Scan for the cell matching the given text and deliver its [X, Y] coordinate at center. 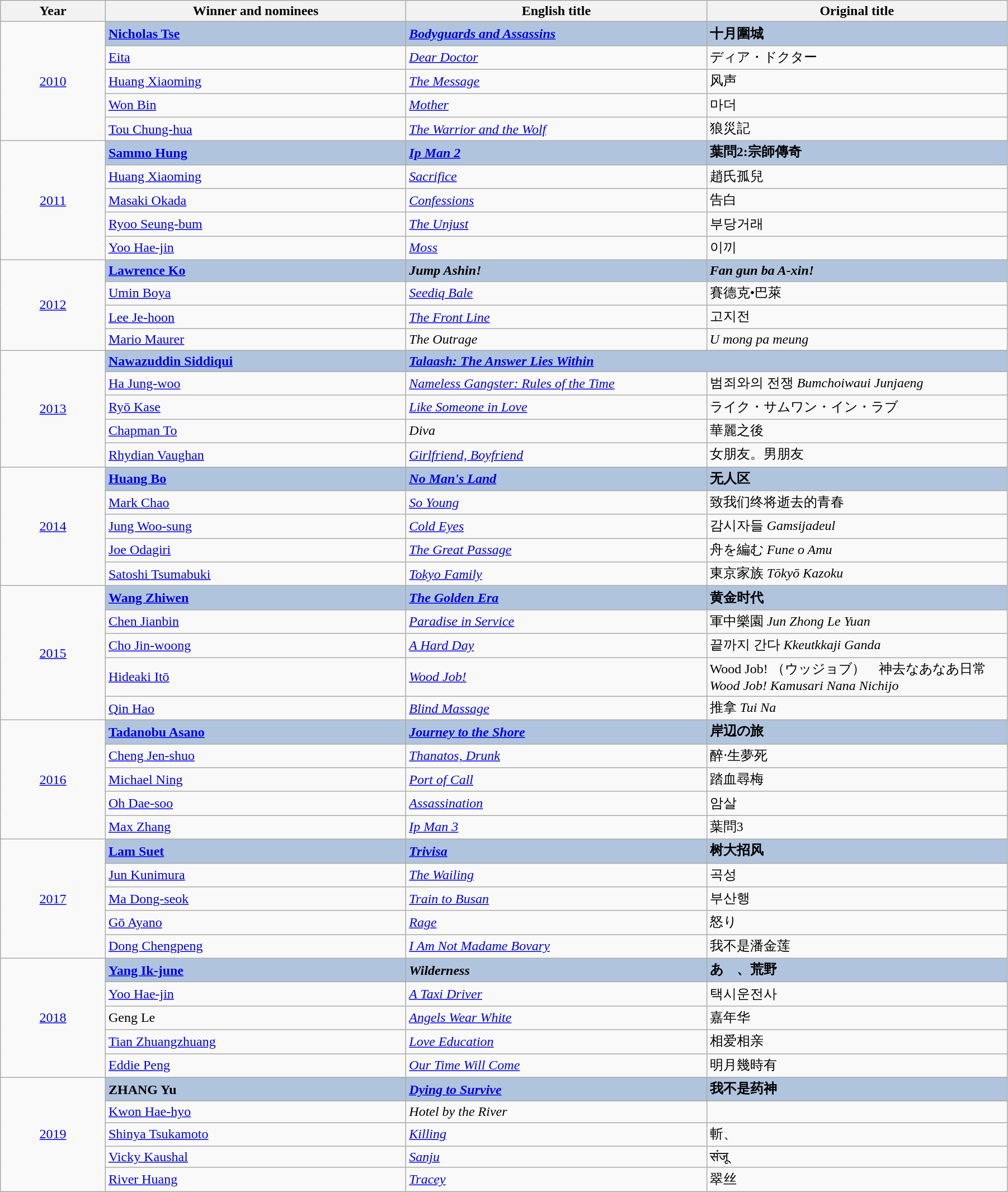
The Warrior and the Wolf [556, 129]
東京家族 Tōkyō Kazoku [857, 574]
The Golden Era [556, 598]
趙氏孤兒 [857, 177]
Cho Jin-woong [255, 646]
Tadanobu Asano [255, 732]
怒り [857, 922]
संजू [857, 1157]
2017 [53, 899]
2011 [53, 200]
부산행 [857, 899]
Train to Busan [556, 899]
Umin Boya [255, 293]
U mong pa meung [857, 340]
English title [556, 11]
ZHANG Yu [255, 1089]
Lam Suet [255, 851]
舟を編む Fune o Amu [857, 551]
Like Someone in Love [556, 407]
Our Time Will Come [556, 1066]
ライク・サムワン・イン・ラブ [857, 407]
Wood Job! [556, 677]
Qin Hao [255, 708]
Ha Jung-woo [255, 384]
Paradise in Service [556, 621]
Geng Le [255, 1017]
The Message [556, 82]
A Hard Day [556, 646]
Won Bin [255, 105]
Love Education [556, 1042]
Sacrifice [556, 177]
ディア・ドクター [857, 57]
택시운전사 [857, 994]
我不是药神 [857, 1089]
2010 [53, 82]
Masaki Okada [255, 200]
Tian Zhuangzhuang [255, 1042]
Mother [556, 105]
黄金时代 [857, 598]
Yang Ik-june [255, 970]
곡성 [857, 875]
Hotel by the River [556, 1112]
Port of Call [556, 780]
Moss [556, 248]
Journey to the Shore [556, 732]
Ryoo Seung-bum [255, 224]
Blind Massage [556, 708]
고지전 [857, 317]
Trivisa [556, 851]
Nameless Gangster: Rules of the Time [556, 384]
2014 [53, 526]
암살 [857, 804]
Dear Doctor [556, 57]
Wang Zhiwen [255, 598]
Shinya Tsukamoto [255, 1135]
Jung Woo-sung [255, 526]
无人区 [857, 479]
相爱相亲 [857, 1042]
Hideaki Itō [255, 677]
醉‧生夢死 [857, 755]
The Outrage [556, 340]
葉問3 [857, 827]
Rhydian Vaughan [255, 454]
The Unjust [556, 224]
翠丝 [857, 1180]
明月幾時有 [857, 1066]
踏血尋梅 [857, 780]
树大招风 [857, 851]
Satoshi Tsumabuki [255, 574]
Chen Jianbin [255, 621]
Diva [556, 431]
Eita [255, 57]
狼災記 [857, 129]
Joe Odagiri [255, 551]
Nicholas Tse [255, 34]
Cheng Jen-shuo [255, 755]
Winner and nominees [255, 11]
嘉年华 [857, 1017]
斬、 [857, 1135]
2015 [53, 653]
Vicky Kaushal [255, 1157]
No Man's Land [556, 479]
Lawrence Ko [255, 270]
Sanju [556, 1157]
Original title [857, 11]
마더 [857, 105]
Thanatos, Drunk [556, 755]
감시자들 Gamsijadeul [857, 526]
The Wailing [556, 875]
风声 [857, 82]
軍中樂園 Jun Zhong Le Yuan [857, 621]
Talaash: The Answer Lies Within [707, 361]
The Great Passage [556, 551]
Ma Dong-seok [255, 899]
賽德克•巴萊 [857, 293]
Eddie Peng [255, 1066]
推拿 Tui Na [857, 708]
Gō Ayano [255, 922]
Sammo Hung [255, 153]
Huang Bo [255, 479]
Jun Kunimura [255, 875]
A Taxi Driver [556, 994]
범죄와의 전쟁 Bumchoiwaui Junjaeng [857, 384]
Angels Wear White [556, 1017]
Lee Je-hoon [255, 317]
Ryō Kase [255, 407]
Cold Eyes [556, 526]
Confessions [556, 200]
あゝ、荒野 [857, 970]
2018 [53, 1017]
Mark Chao [255, 503]
Bodyguards and Assassins [556, 34]
The Front Line [556, 317]
Nawazuddin Siddiqui [255, 361]
Killing [556, 1135]
Seediq Bale [556, 293]
Chapman To [255, 431]
Dong Chengpeng [255, 947]
告白 [857, 200]
Mario Maurer [255, 340]
女朋友。男朋友 [857, 454]
Max Zhang [255, 827]
끝까지 간다 Kkeutkkaji Ganda [857, 646]
I Am Not Madame Bovary [556, 947]
Tokyo Family [556, 574]
Tou Chung-hua [255, 129]
致我们终将逝去的青春 [857, 503]
Tracey [556, 1180]
Kwon Hae-hyo [255, 1112]
岸辺の旅 [857, 732]
Wilderness [556, 970]
Michael Ning [255, 780]
Jump Ashin! [556, 270]
이끼 [857, 248]
Girlfriend, Boyfriend [556, 454]
부당거래 [857, 224]
River Huang [255, 1180]
2016 [53, 780]
Dying to Survive [556, 1089]
Assassination [556, 804]
葉問2:宗師傳奇 [857, 153]
2019 [53, 1134]
Ip Man 3 [556, 827]
Year [53, 11]
Fan gun ba A-xin! [857, 270]
Wood Job! （ウッジョブ） 神去なあなあ日常 Wood Job! Kamusari Nana Nichijo [857, 677]
Oh Dae-soo [255, 804]
2012 [53, 304]
華麗之後 [857, 431]
Ip Man 2 [556, 153]
十月圍城 [857, 34]
2013 [53, 409]
Rage [556, 922]
我不是潘金莲 [857, 947]
So Young [556, 503]
